Pinpoint the cell where the given text exists, returning its (x, y) midpoint coordinate. 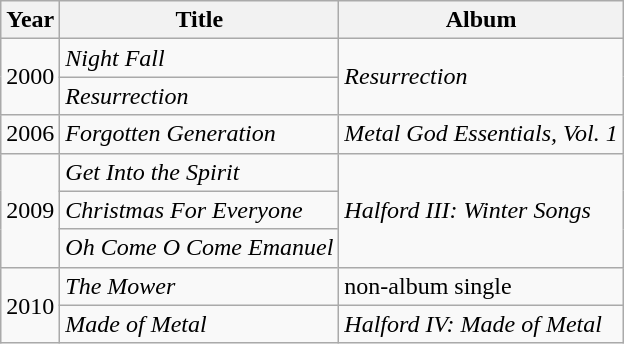
Year (30, 20)
non-album single (481, 286)
2009 (30, 210)
The Mower (200, 286)
Title (200, 20)
Night Fall (200, 58)
Album (481, 20)
2006 (30, 134)
Christmas For Everyone (200, 210)
Oh Come O Come Emanuel (200, 248)
Halford III: Winter Songs (481, 210)
Get Into the Spirit (200, 172)
Made of Metal (200, 324)
Metal God Essentials, Vol. 1 (481, 134)
Halford IV: Made of Metal (481, 324)
Forgotten Generation (200, 134)
2010 (30, 305)
2000 (30, 77)
